Locate the cell with the specified text and output its (X, Y) center coordinate. 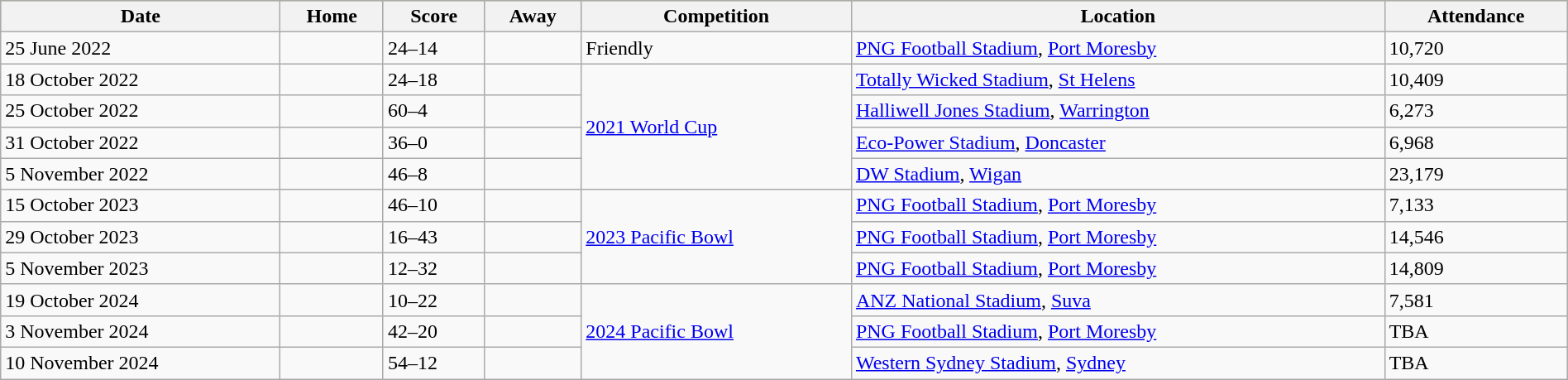
19 October 2024 (141, 300)
25 October 2022 (141, 111)
7,581 (1475, 300)
Attendance (1475, 17)
Home (332, 17)
24–14 (433, 48)
42–20 (433, 331)
31 October 2022 (141, 142)
46–10 (433, 205)
Friendly (716, 48)
16–43 (433, 237)
Score (433, 17)
2021 World Cup (716, 127)
54–12 (433, 363)
Halliwell Jones Stadium, Warrington (1118, 111)
Competition (716, 17)
6,968 (1475, 142)
18 October 2022 (141, 79)
2023 Pacific Bowl (716, 237)
2024 Pacific Bowl (716, 331)
3 November 2024 (141, 331)
14,809 (1475, 268)
10–22 (433, 300)
5 November 2023 (141, 268)
Date (141, 17)
DW Stadium, Wigan (1118, 174)
29 October 2023 (141, 237)
60–4 (433, 111)
Location (1118, 17)
10,720 (1475, 48)
7,133 (1475, 205)
Western Sydney Stadium, Sydney (1118, 363)
25 June 2022 (141, 48)
23,179 (1475, 174)
10,409 (1475, 79)
6,273 (1475, 111)
Eco-Power Stadium, Doncaster (1118, 142)
Away (533, 17)
ANZ National Stadium, Suva (1118, 300)
12–32 (433, 268)
14,546 (1475, 237)
10 November 2024 (141, 363)
Totally Wicked Stadium, St Helens (1118, 79)
15 October 2023 (141, 205)
36–0 (433, 142)
5 November 2022 (141, 174)
24–18 (433, 79)
46–8 (433, 174)
